From the cell containing the given text, extract its center point as (X, Y) coordinate. 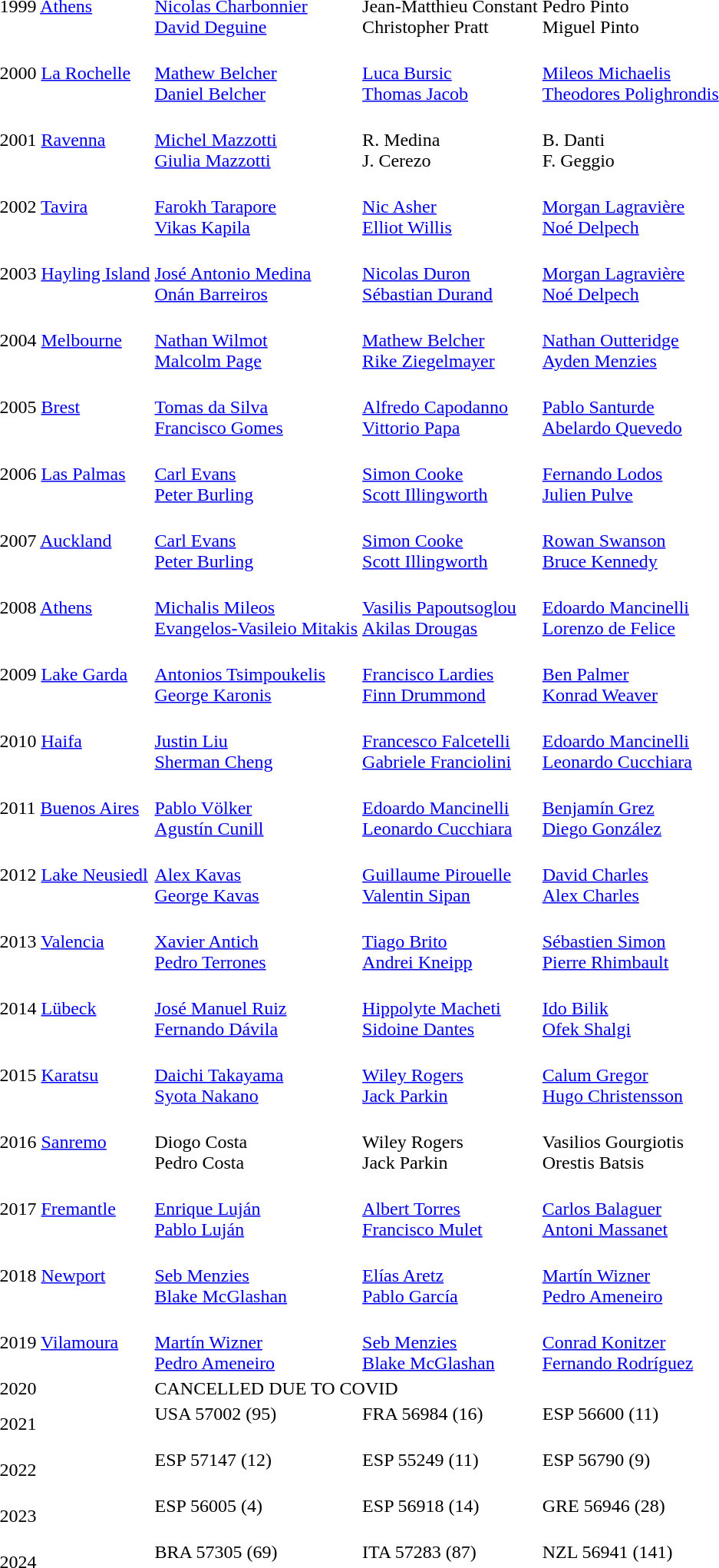
Justin LiuSherman Cheng (256, 741)
Hippolyte MachetiSidoine Dantes (450, 1008)
USA 57002 (95) (256, 1424)
Edoardo MancinelliLeonardo Cucchiara (450, 808)
Michalis MileosEvangelos-Vasileio Mitakis (256, 607)
Antonios TsimpoukelisGeorge Karonis (256, 674)
Vasilis PapoutsoglouAkilas Drougas (450, 607)
Alex KavasGeorge Kavas (256, 875)
R. MedinaJ. Cerezo (450, 140)
Mathew BelcherDaniel Belcher (256, 73)
Michel MazzottiGiulia Mazzotti (256, 140)
Nathan WilmotMalcolm Page (256, 340)
Elías AretzPablo García (450, 1275)
Mathew BelcherRike Ziegelmayer (450, 340)
Tomas da SilvaFrancisco Gomes (256, 407)
Luca BursicThomas Jacob (450, 73)
Martín WiznerPedro Ameneiro (256, 1342)
ESP 56005 (4) (256, 1516)
Alfredo CapodannoVittorio Papa (450, 407)
Pablo VölkerAgustín Cunill (256, 808)
ESP 57147 (12) (256, 1470)
Albert TorresFrancisco Mulet (450, 1209)
Xavier AntichPedro Terrones (256, 941)
José Antonio MedinaOnán Barreiros (256, 273)
Nic AsherElliot Willis (450, 207)
Enrique LujánPablo Luján (256, 1209)
Farokh TaraporeVikas Kapila (256, 207)
ESP 55249 (11) (450, 1470)
Tiago BritoAndrei Kneipp (450, 941)
Daichi TakayamaSyota Nakano (256, 1075)
Francisco LardiesFinn Drummond (450, 674)
FRA 56984 (16) (450, 1424)
Diogo CostaPedro Costa (256, 1142)
Nicolas DuronSébastian Durand (450, 273)
Guillaume PirouelleValentin Sipan (450, 875)
José Manuel RuizFernando Dávila (256, 1008)
Francesco FalcetelliGabriele Franciolini (450, 741)
ESP 56918 (14) (450, 1516)
